From the cell containing the given text, extract its center point as [X, Y] coordinate. 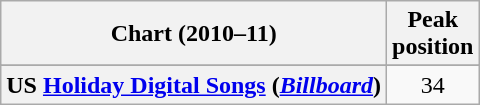
Peakposition [433, 34]
US Holiday Digital Songs (Billboard) [194, 85]
34 [433, 85]
Chart (2010–11) [194, 34]
